Locate the cell with the specified text and output its (X, Y) center coordinate. 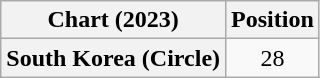
Chart (2023) (114, 20)
Position (273, 20)
28 (273, 58)
South Korea (Circle) (114, 58)
